Output the (X, Y) coordinate of the center of the cell containing the given text.  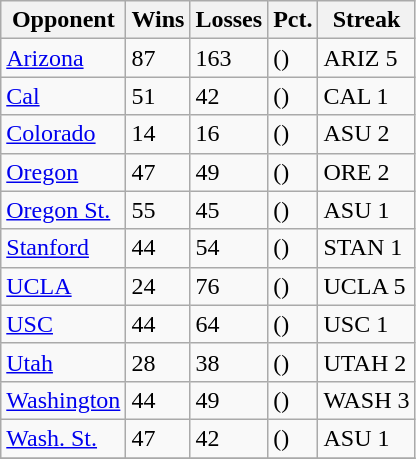
USC (64, 324)
Colorado (64, 134)
87 (158, 58)
76 (229, 286)
Losses (229, 20)
UCLA (64, 286)
USC 1 (366, 324)
Wins (158, 20)
Cal (64, 96)
38 (229, 362)
UCLA 5 (366, 286)
Wash. St. (64, 438)
16 (229, 134)
14 (158, 134)
64 (229, 324)
Oregon St. (64, 210)
Oregon (64, 172)
54 (229, 248)
24 (158, 286)
55 (158, 210)
Opponent (64, 20)
WASH 3 (366, 400)
51 (158, 96)
45 (229, 210)
ARIZ 5 (366, 58)
Stanford (64, 248)
163 (229, 58)
Pct. (293, 20)
ASU 2 (366, 134)
28 (158, 362)
CAL 1 (366, 96)
STAN 1 (366, 248)
Utah (64, 362)
Arizona (64, 58)
UTAH 2 (366, 362)
ORE 2 (366, 172)
Streak (366, 20)
Washington (64, 400)
